Provide the (X, Y) coordinate of the cell's center where the given text is located.  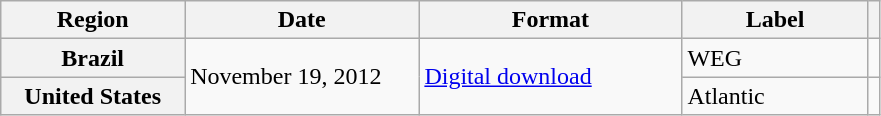
United States (93, 96)
Brazil (93, 58)
Region (93, 20)
Digital download (550, 77)
November 19, 2012 (302, 77)
Format (550, 20)
Atlantic (775, 96)
Label (775, 20)
WEG (775, 58)
Date (302, 20)
